Find where the given text appears and provide that cell's center as (x, y) coordinate. 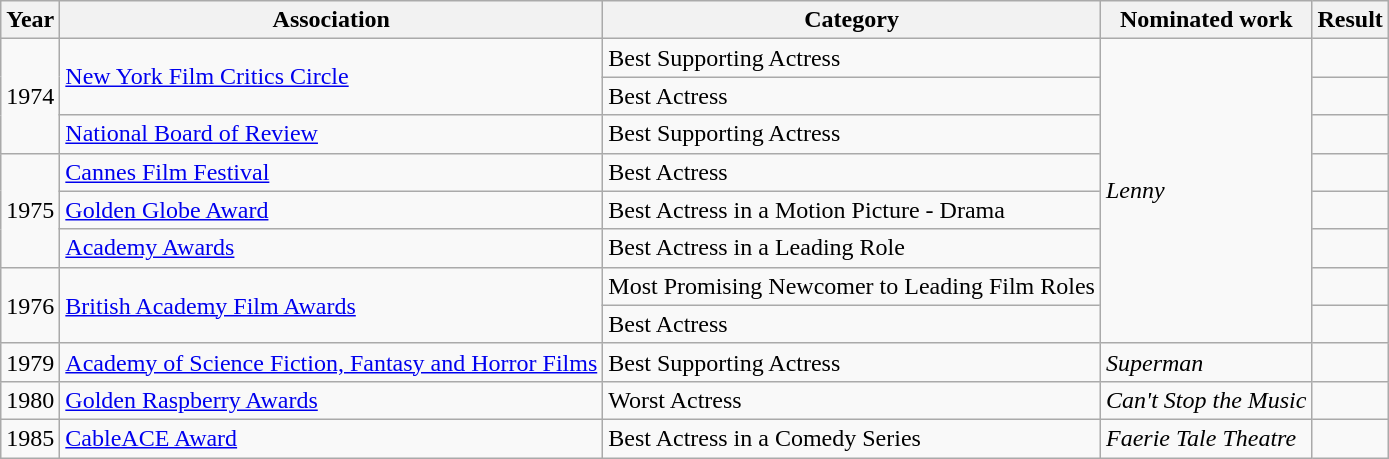
Year (30, 20)
Faerie Tale Theatre (1206, 438)
Most Promising Newcomer to Leading Film Roles (852, 286)
Worst Actress (852, 400)
Best Actress in a Leading Role (852, 248)
Result (1350, 20)
Category (852, 20)
Association (332, 20)
New York Film Critics Circle (332, 77)
British Academy Film Awards (332, 305)
National Board of Review (332, 134)
Nominated work (1206, 20)
1985 (30, 438)
Cannes Film Festival (332, 172)
1974 (30, 96)
Superman (1206, 362)
CableACE Award (332, 438)
1980 (30, 400)
1979 (30, 362)
Golden Globe Award (332, 210)
1975 (30, 210)
Best Actress in a Motion Picture - Drama (852, 210)
Academy Awards (332, 248)
Best Actress in a Comedy Series (852, 438)
Can't Stop the Music (1206, 400)
Golden Raspberry Awards (332, 400)
1976 (30, 305)
Lenny (1206, 191)
Academy of Science Fiction, Fantasy and Horror Films (332, 362)
